Identify which cell holds the provided text, then report its [x, y] central coordinate. 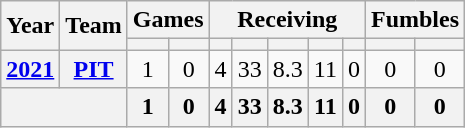
Games [168, 20]
Receiving [287, 20]
2021 [30, 69]
Year [30, 26]
Team [94, 26]
Fumbles [414, 20]
PIT [94, 69]
